Scan for the cell matching the given text and deliver its [X, Y] coordinate at center. 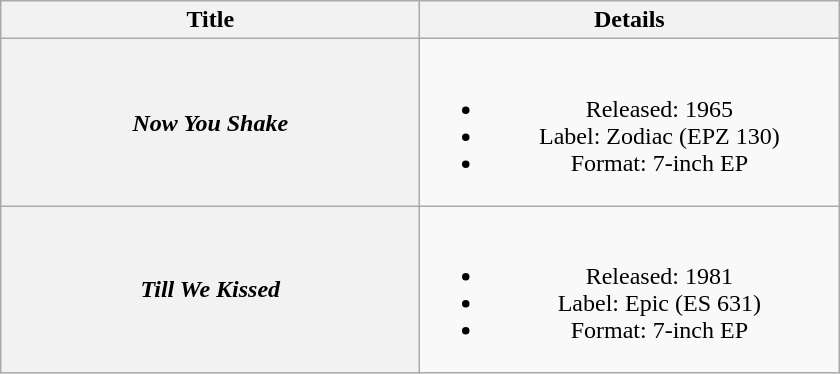
Released: 1981Label: Epic (ES 631)Format: 7-inch EP [630, 290]
Details [630, 20]
Till We Kissed [210, 290]
Released: 1965Label: Zodiac (EPZ 130)Format: 7-inch EP [630, 122]
Now You Shake [210, 122]
Title [210, 20]
